Search for the cell housing the specified text and yield its [x, y] center coordinate. 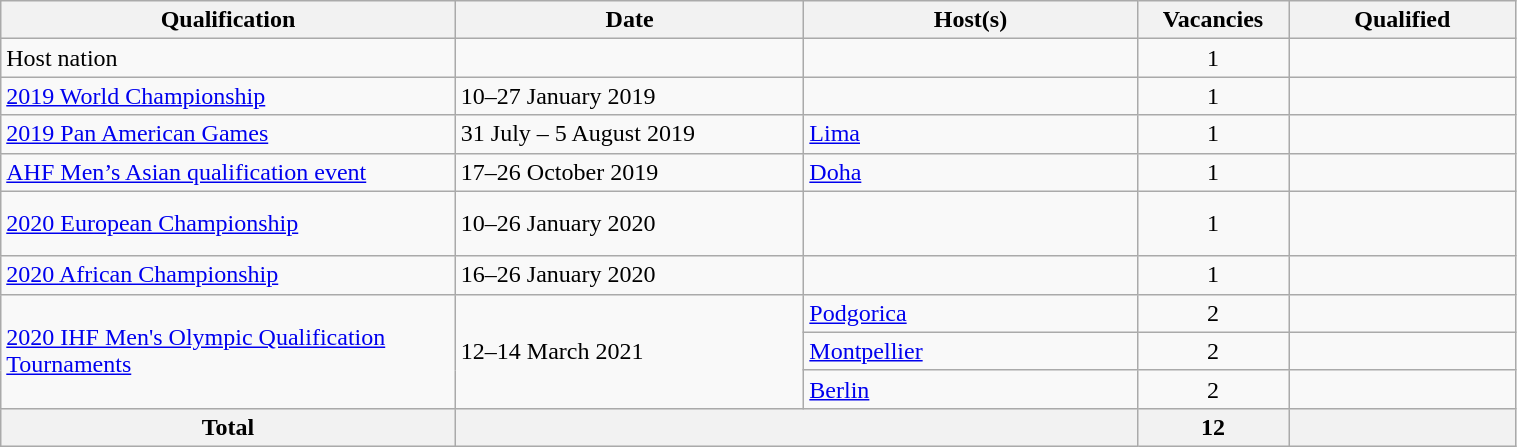
Podgorica [970, 313]
12 [1213, 427]
31 July – 5 August 2019 [629, 134]
2020 European Championship [228, 224]
17–26 October 2019 [629, 172]
AHF Men’s Asian qualification event [228, 172]
12–14 March 2021 [629, 351]
Host nation [228, 58]
Total [228, 427]
Qualification [228, 20]
Doha [970, 172]
Berlin [970, 389]
16–26 January 2020 [629, 275]
10–27 January 2019 [629, 96]
10–26 January 2020 [629, 224]
2020 African Championship [228, 275]
Lima [970, 134]
2019 World Championship [228, 96]
Qualified [1402, 20]
Host(s) [970, 20]
Montpellier [970, 351]
Vacancies [1213, 20]
Date [629, 20]
2020 IHF Men's Olympic Qualification Tournaments [228, 351]
2019 Pan American Games [228, 134]
